Return the [X, Y] coordinate for the center point of the cell that contains the specified text.  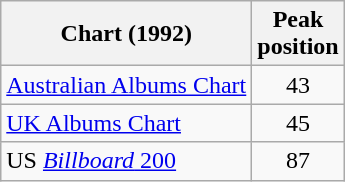
UK Albums Chart [126, 123]
43 [298, 85]
US Billboard 200 [126, 161]
Australian Albums Chart [126, 85]
87 [298, 161]
Peakposition [298, 34]
Chart (1992) [126, 34]
45 [298, 123]
